Scan for the cell matching the given text and deliver its (X, Y) coordinate at center. 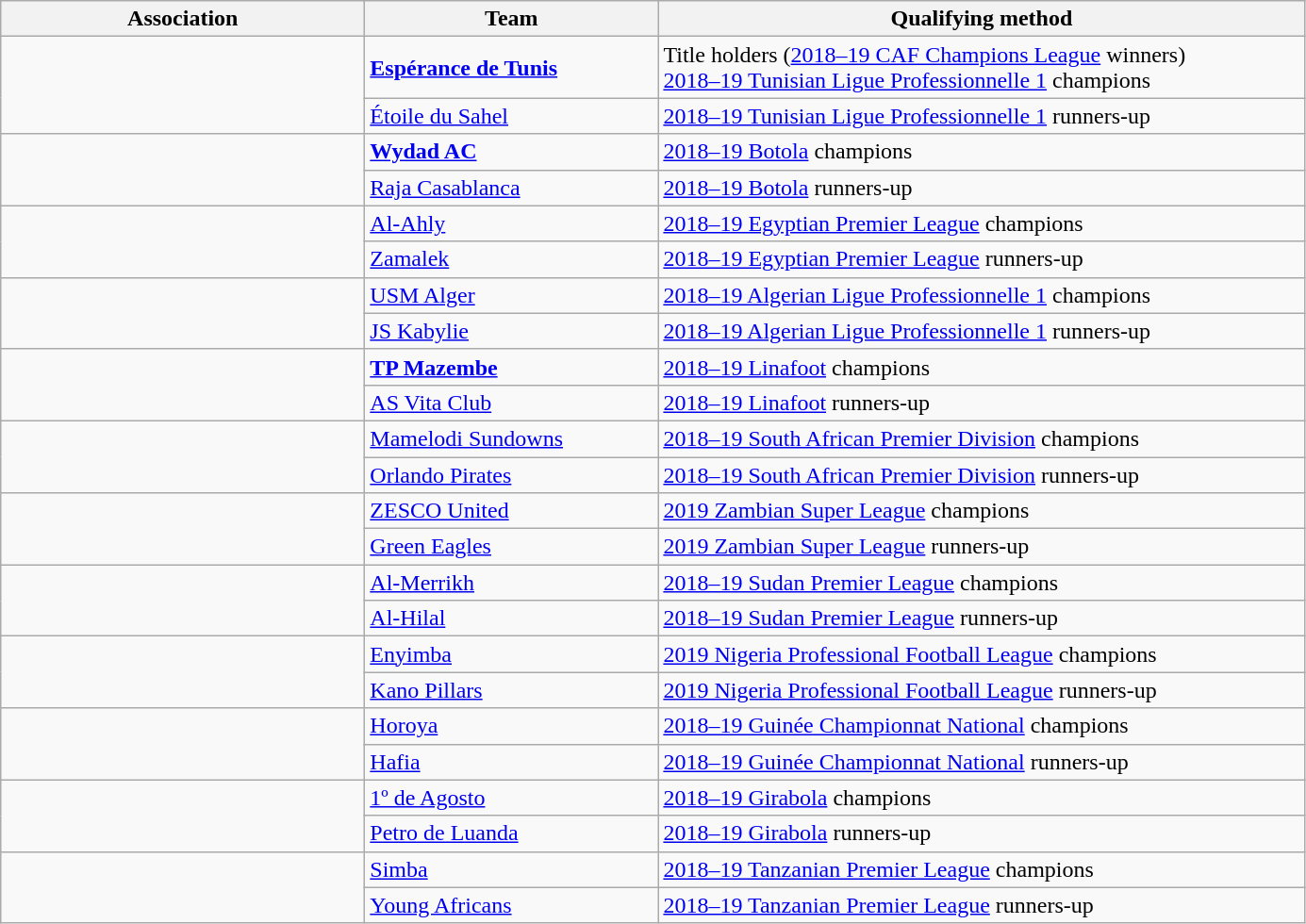
AS Vita Club (511, 403)
2018–19 Girabola champions (982, 798)
2018–19 South African Premier Division runners-up (982, 474)
2018–19 Linafoot champions (982, 367)
Petro de Luanda (511, 833)
Green Eagles (511, 547)
Al-Ahly (511, 223)
Orlando Pirates (511, 474)
Mamelodi Sundowns (511, 438)
Enyimba (511, 654)
Horoya (511, 726)
2018–19 Egyptian Premier League runners-up (982, 259)
TP Mazembe (511, 367)
Title holders (2018–19 CAF Champions League winners)2018–19 Tunisian Ligue Professionnelle 1 champions (982, 68)
JS Kabylie (511, 331)
2019 Zambian Super League champions (982, 511)
2018–19 Girabola runners-up (982, 833)
Wydad AC (511, 152)
2018–19 Algerian Ligue Professionnelle 1 runners-up (982, 331)
2018–19 Tunisian Ligue Professionnelle 1 runners-up (982, 116)
Espérance de Tunis (511, 68)
Hafia (511, 762)
2018–19 Botola runners-up (982, 188)
2018–19 Guinée Championnat National champions (982, 726)
Young Africans (511, 905)
ZESCO United (511, 511)
2018–19 South African Premier Division champions (982, 438)
USM Alger (511, 295)
Simba (511, 869)
Raja Casablanca (511, 188)
Team (511, 19)
2018–19 Algerian Ligue Professionnelle 1 champions (982, 295)
2019 Nigeria Professional Football League champions (982, 654)
Al-Hilal (511, 619)
2018–19 Egyptian Premier League champions (982, 223)
2018–19 Guinée Championnat National runners-up (982, 762)
2019 Zambian Super League runners-up (982, 547)
Qualifying method (982, 19)
1º de Agosto (511, 798)
2019 Nigeria Professional Football League runners-up (982, 690)
2018–19 Botola champions (982, 152)
2018–19 Linafoot runners-up (982, 403)
Al-Merrikh (511, 583)
2018–19 Tanzanian Premier League champions (982, 869)
Kano Pillars (511, 690)
2018–19 Sudan Premier League runners-up (982, 619)
2018–19 Sudan Premier League champions (982, 583)
Zamalek (511, 259)
Association (183, 19)
Étoile du Sahel (511, 116)
2018–19 Tanzanian Premier League runners-up (982, 905)
